Find where the given text appears and provide that cell's center as [x, y] coordinate. 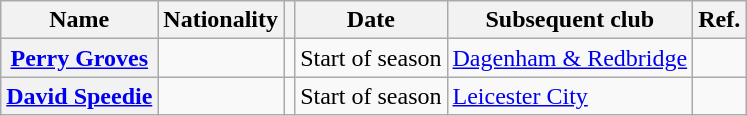
Date [371, 20]
Name [80, 20]
David Speedie [80, 96]
Leicester City [570, 96]
Nationality [221, 20]
Subsequent club [570, 20]
Dagenham & Redbridge [570, 58]
Perry Groves [80, 58]
Ref. [720, 20]
